Find where the given text appears and provide that cell's center as [x, y] coordinate. 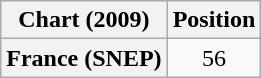
France (SNEP) [84, 58]
56 [214, 58]
Chart (2009) [84, 20]
Position [214, 20]
